Scan for the cell matching the given text and deliver its [X, Y] coordinate at center. 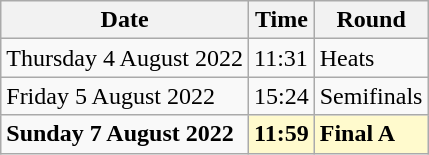
Semifinals [371, 96]
15:24 [281, 96]
11:31 [281, 58]
Thursday 4 August 2022 [125, 58]
Sunday 7 August 2022 [125, 134]
Heats [371, 58]
11:59 [281, 134]
Friday 5 August 2022 [125, 96]
Date [125, 20]
Time [281, 20]
Final A [371, 134]
Round [371, 20]
